Search for the cell housing the specified text and yield its [x, y] center coordinate. 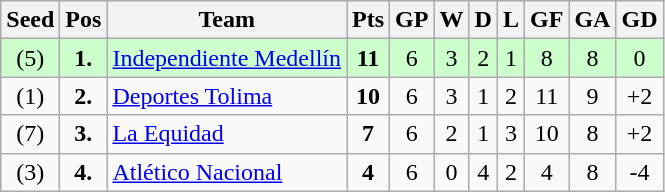
Pos [84, 20]
-4 [640, 172]
(5) [30, 58]
Pts [368, 20]
La Equidad [227, 134]
GF [547, 20]
D [483, 20]
Seed [30, 20]
(3) [30, 172]
3. [84, 134]
L [510, 20]
9 [592, 96]
Team [227, 20]
GA [592, 20]
(7) [30, 134]
(1) [30, 96]
GP [412, 20]
W [452, 20]
7 [368, 134]
2. [84, 96]
Atlético Nacional [227, 172]
Independiente Medellín [227, 58]
Deportes Tolima [227, 96]
1. [84, 58]
4. [84, 172]
GD [640, 20]
